Capture the cell that displays the provided text and extract its (X, Y) central coordinate. 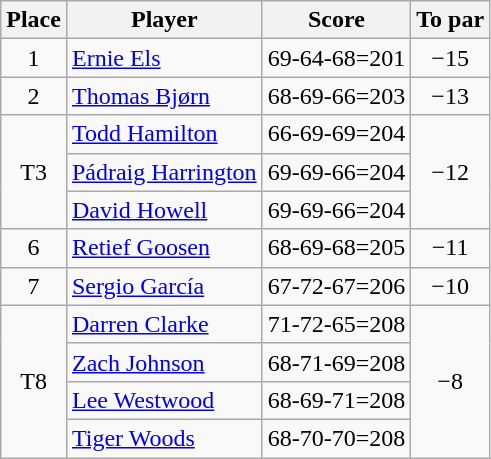
Player (164, 20)
68-70-70=208 (336, 438)
7 (34, 286)
6 (34, 248)
Score (336, 20)
T3 (34, 172)
71-72-65=208 (336, 324)
−15 (450, 58)
Darren Clarke (164, 324)
Sergio García (164, 286)
To par (450, 20)
Pádraig Harrington (164, 172)
68-69-68=205 (336, 248)
−12 (450, 172)
Place (34, 20)
1 (34, 58)
67-72-67=206 (336, 286)
68-69-71=208 (336, 400)
−10 (450, 286)
David Howell (164, 210)
Lee Westwood (164, 400)
−11 (450, 248)
2 (34, 96)
68-69-66=203 (336, 96)
Todd Hamilton (164, 134)
−13 (450, 96)
T8 (34, 381)
66-69-69=204 (336, 134)
Tiger Woods (164, 438)
Retief Goosen (164, 248)
Zach Johnson (164, 362)
68-71-69=208 (336, 362)
Thomas Bjørn (164, 96)
Ernie Els (164, 58)
−8 (450, 381)
69-64-68=201 (336, 58)
